Locate the cell with the specified text and output its [X, Y] center coordinate. 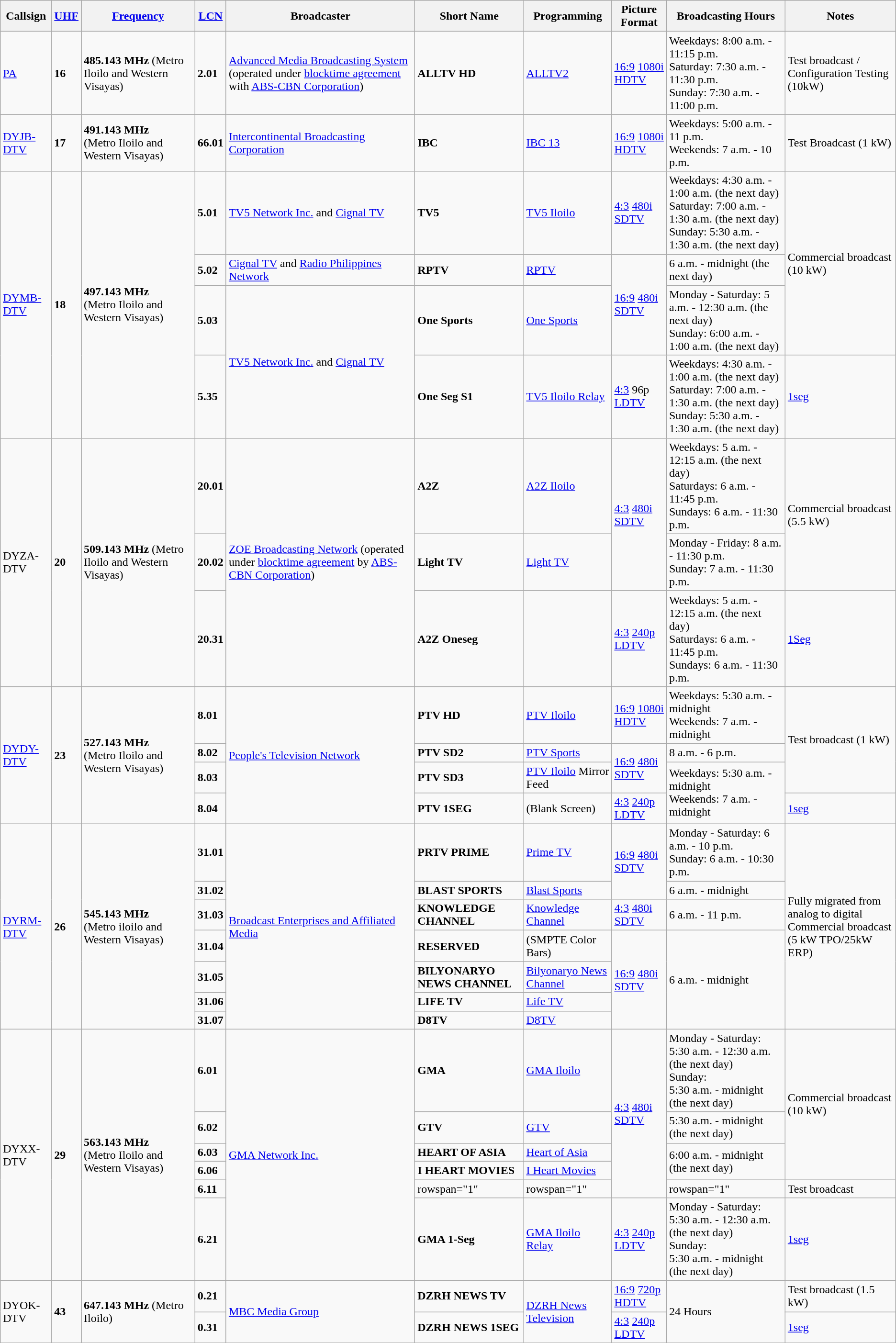
31.01 [211, 853]
6.02 [211, 1128]
Broadcaster [320, 16]
20.01 [211, 486]
IBC [469, 143]
Prime TV [568, 853]
6.11 [211, 1188]
18 [67, 304]
RESERVED [469, 946]
31.02 [211, 890]
8.01 [211, 715]
527.143 MHz (Metro Iloilo and Western Visayas) [138, 755]
0.21 [211, 1296]
563.143 MHz(Metro Iloilo and Western Visayas) [138, 1154]
6.21 [211, 1239]
31.06 [211, 1002]
6 a.m. - midnight (the next day) [726, 270]
A2Z [469, 486]
Test Broadcast (1 kW) [840, 143]
Test broadcast (1 kW) [840, 739]
Notes [840, 16]
66.01 [211, 143]
Weekdays: 5:00 a.m. - 11 p.m. Weekends: 7 a.m. - 10 p.m. [726, 143]
31.04 [211, 946]
Advanced Media Broadcasting System (operated under blocktime agreement with ABS-CBN Corporation) [320, 73]
Weekdays: 8:00 a.m. - 11:15 p.m.Saturday: 7:30 a.m. - 11:30 p.m.Sunday: 7:30 a.m. - 11:00 p.m. [726, 73]
5.01 [211, 213]
16:9 720p HDTV [639, 1296]
BLAST SPORTS [469, 890]
PTV SD2 [469, 752]
Commercial broadcast (5.5 kW) [840, 514]
4:3 96p LDTV [639, 396]
Test broadcast / Configuration Testing (10kW) [840, 73]
DYRM-DTV [26, 927]
GMA 1-Seg [469, 1239]
6.03 [211, 1152]
Life TV [568, 1002]
(Blank Screen) [568, 809]
LCN [211, 16]
26 [67, 927]
TV5 Iloilo [568, 213]
Cignal TV and Radio Philippines Network [320, 270]
PTV Iloilo [568, 715]
Monday - Friday: 8 a.m. - 11:30 p.m.Sunday: 7 a.m. - 11:30 p.m. [726, 562]
TV5 Iloilo Relay [568, 396]
509.143 MHz (Metro Iloilo and Western Visayas) [138, 562]
31.05 [211, 977]
Test broadcast (1.5 kW) [840, 1296]
Blast Sports [568, 890]
HEART OF ASIA [469, 1152]
IBC 13 [568, 143]
PTV HD [469, 715]
TV5 [469, 213]
Frequency [138, 16]
KNOWLEDGE CHANNEL [469, 915]
Bilyonaryo News Channel [568, 977]
MBC Media Group [320, 1311]
20.02 [211, 562]
647.143 MHz (Metro Iloilo) [138, 1311]
DYMB-DTV [26, 304]
31.07 [211, 1020]
1Seg [840, 638]
Callsign [26, 16]
ZOE Broadcasting Network (operated under blocktime agreement by ABS-CBN Corporation) [320, 562]
ALLTV HD [469, 73]
BILYONARYO NEWS CHANNEL [469, 977]
Fully migrated from analog to digital Commercial broadcast (5 kW TPO/25kW ERP) [840, 927]
Heart of Asia [568, 1152]
43 [67, 1311]
PTV SD3 [469, 777]
Monday - Saturday: 5 a.m. - 12:30 a.m. (the next day) Sunday: 6:00 a.m. - 1:00 a.m. (the next day) [726, 320]
A2Z Iloilo [568, 486]
8.04 [211, 809]
Test broadcast [840, 1188]
6.01 [211, 1070]
8.03 [211, 777]
DZRH News Television [568, 1311]
One Seg S1 [469, 396]
5.02 [211, 270]
Broadcast Enterprises and Affiliated Media [320, 927]
GMA [469, 1070]
5.03 [211, 320]
PTV Sports [568, 752]
Short Name [469, 16]
LIFE TV [469, 1002]
ALLTV2 [568, 73]
I Heart Movies [568, 1170]
PTV Iloilo Mirror Feed [568, 777]
6 a.m. - 11 p.m. [726, 915]
PA [26, 73]
Knowledge Channel [568, 915]
Picture Format [639, 16]
2.01 [211, 73]
5.35 [211, 396]
DYXX-DTV [26, 1154]
6.06 [211, 1170]
Broadcasting Hours [726, 16]
485.143 MHz (Metro Iloilo and Western Visayas) [138, 73]
DYDY-DTV [26, 755]
31.03 [211, 915]
Programming [568, 16]
Monday - Saturday: 6 a.m. - 10 p.m. Sunday: 6 a.m. - 10:30 p.m. [726, 853]
(SMPTE Color Bars) [568, 946]
29 [67, 1154]
GMA Iloilo [568, 1070]
5:30 a.m. - midnight (the next day) [726, 1128]
DYOK-DTV [26, 1311]
GMA Network Inc. [320, 1154]
People's Television Network [320, 755]
24 Hours [726, 1311]
16 [67, 73]
DYZA-DTV [26, 562]
PTV 1SEG [469, 809]
I HEART MOVIES [469, 1170]
491.143 MHz(Metro Iloilo and Western Visayas) [138, 143]
20 [67, 562]
497.143 MHz(Metro Iloilo and Western Visayas) [138, 304]
Intercontinental Broadcasting Corporation [320, 143]
20.31 [211, 638]
23 [67, 755]
DZRH NEWS TV [469, 1296]
8.02 [211, 752]
A2Z Oneseg [469, 638]
DZRH NEWS 1SEG [469, 1327]
DYJB-DTV [26, 143]
0.31 [211, 1327]
6:00 a.m. - midnight (the next day) [726, 1161]
545.143 MHz(Metro iloilo and Western Visayas) [138, 927]
PRTV PRIME [469, 853]
UHF [67, 16]
8 a.m. - 6 p.m. [726, 752]
GMA Iloilo Relay [568, 1239]
17 [67, 143]
